Return the [X, Y] coordinate for the center point of the cell that contains the specified text.  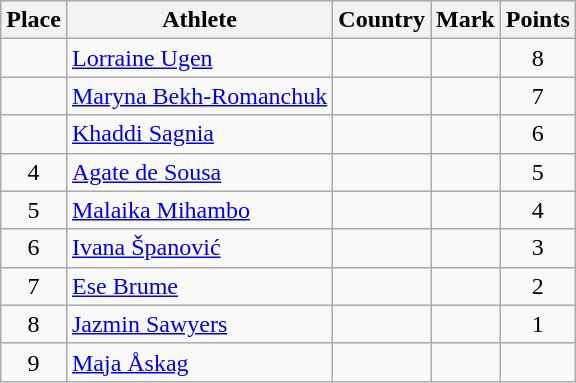
Malaika Mihambo [199, 210]
Country [382, 20]
2 [538, 286]
Maryna Bekh-Romanchuk [199, 96]
Ivana Španović [199, 248]
Lorraine Ugen [199, 58]
9 [34, 362]
Jazmin Sawyers [199, 324]
Maja Åskag [199, 362]
3 [538, 248]
Points [538, 20]
Khaddi Sagnia [199, 134]
1 [538, 324]
Ese Brume [199, 286]
Mark [466, 20]
Agate de Sousa [199, 172]
Place [34, 20]
Athlete [199, 20]
